For the text-containing cell, return its midpoint in [X, Y] coordinate format. 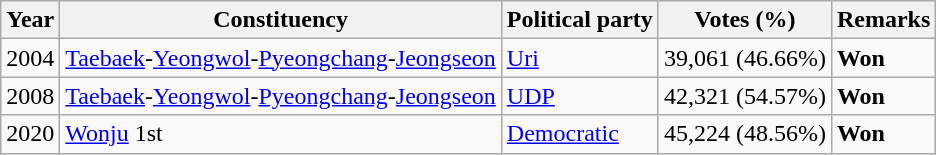
39,061 (46.66%) [744, 58]
Votes (%) [744, 20]
Uri [580, 58]
45,224 (48.56%) [744, 134]
UDP [580, 96]
Constituency [281, 20]
Democratic [580, 134]
Remarks [883, 20]
Year [30, 20]
2008 [30, 96]
Wonju 1st [281, 134]
42,321 (54.57%) [744, 96]
2004 [30, 58]
Political party [580, 20]
2020 [30, 134]
